Extract the [X, Y] coordinate from the center of the cell holding the provided text.  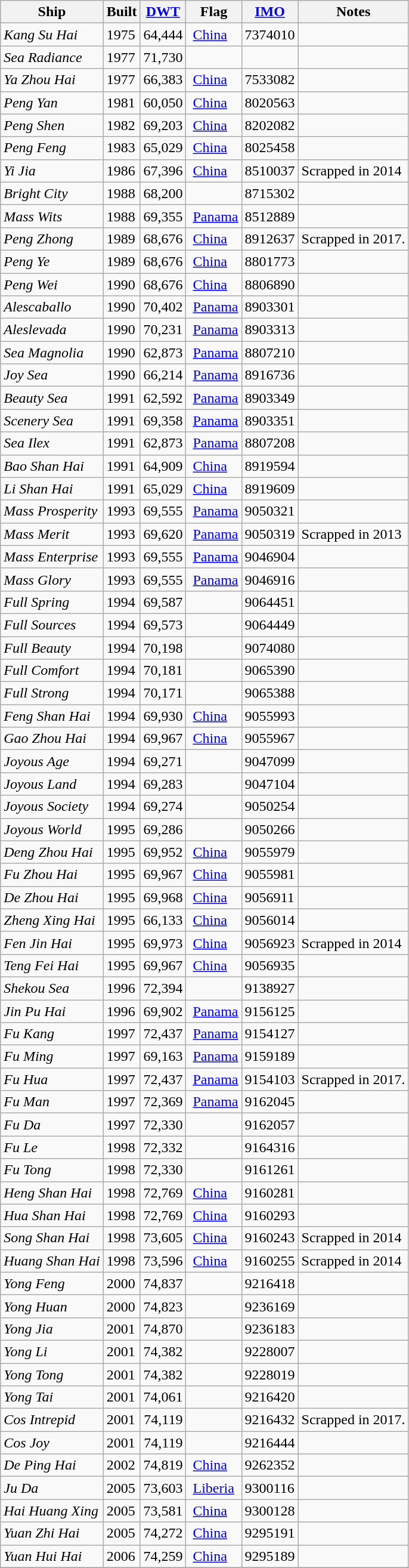
9159189 [269, 1057]
9228019 [269, 1374]
Kang Su Hai [52, 35]
7374010 [269, 35]
Zheng Xing Hai [52, 920]
De Zhou Hai [52, 897]
DWT [163, 12]
Aleslevada [52, 330]
74,823 [163, 1306]
69,573 [163, 625]
9055993 [269, 716]
Sea Ilex [52, 443]
9160293 [269, 1215]
1982 [122, 125]
Sea Magnolia [52, 353]
9160243 [269, 1238]
8903349 [269, 398]
66,383 [163, 80]
Yong Tong [52, 1374]
73,603 [163, 1488]
9074080 [269, 647]
Mass Wits [52, 216]
9046904 [269, 557]
Liberia [213, 1488]
69,283 [163, 784]
Sea Radiance [52, 57]
Fu Man [52, 1102]
1983 [122, 148]
9228007 [269, 1351]
69,973 [163, 943]
69,203 [163, 125]
Peng Yan [52, 103]
66,133 [163, 920]
Peng Shen [52, 125]
8912637 [269, 239]
Ship [52, 12]
72,394 [163, 988]
69,968 [163, 897]
1986 [122, 171]
9050266 [269, 829]
9161261 [269, 1170]
69,587 [163, 602]
IMO [269, 12]
Fu Le [52, 1147]
70,402 [163, 307]
Scenery Sea [52, 421]
74,259 [163, 1556]
Joyous Land [52, 784]
Fu Kang [52, 1034]
9262352 [269, 1465]
9300128 [269, 1511]
Gao Zhou Hai [52, 739]
Yong Jia [52, 1329]
Fu Hua [52, 1079]
66,214 [163, 375]
9164316 [269, 1147]
Peng Wei [52, 285]
69,902 [163, 1011]
72,332 [163, 1147]
9055967 [269, 739]
9056911 [269, 897]
69,930 [163, 716]
8202082 [269, 125]
74,870 [163, 1329]
Ya Zhou Hai [52, 80]
69,163 [163, 1057]
Huang Shan Hai [52, 1261]
9138927 [269, 988]
9236169 [269, 1306]
Mass Enterprise [52, 557]
9065388 [269, 693]
8510037 [269, 171]
Fu Zhou Hai [52, 875]
73,596 [163, 1261]
69,952 [163, 852]
69,286 [163, 829]
Yuan Zhi Hai [52, 1533]
73,605 [163, 1238]
9064451 [269, 602]
9046916 [269, 579]
Joy Sea [52, 375]
9295191 [269, 1533]
Yong Feng [52, 1283]
8801773 [269, 261]
9216418 [269, 1283]
Yong Li [52, 1351]
Ju Da [52, 1488]
Hai Huang Xing [52, 1511]
Feng Shan Hai [52, 716]
9154103 [269, 1079]
1981 [122, 103]
74,272 [163, 1533]
Yuan Hui Hai [52, 1556]
9216420 [269, 1397]
70,198 [163, 647]
8025458 [269, 148]
70,171 [163, 693]
70,181 [163, 671]
73,581 [163, 1511]
Peng Zhong [52, 239]
Joyous Age [52, 761]
9236183 [269, 1329]
Joyous World [52, 829]
Built [122, 12]
Full Strong [52, 693]
74,061 [163, 1397]
9055981 [269, 875]
60,050 [163, 103]
9056935 [269, 965]
8020563 [269, 103]
De Ping Hai [52, 1465]
8806890 [269, 285]
Fu Tong [52, 1170]
74,819 [163, 1465]
Fu Da [52, 1125]
9047104 [269, 784]
Fen Jin Hai [52, 943]
8807208 [269, 443]
9162057 [269, 1125]
9050321 [269, 511]
1975 [122, 35]
2002 [122, 1465]
64,909 [163, 466]
2006 [122, 1556]
Mass Merit [52, 534]
Mass Glory [52, 579]
Joyous Society [52, 807]
Full Spring [52, 602]
Beauty Sea [52, 398]
Full Comfort [52, 671]
Yi Jia [52, 171]
8919609 [269, 489]
8807210 [269, 353]
70,231 [163, 330]
69,271 [163, 761]
9160255 [269, 1261]
7533082 [269, 80]
9156125 [269, 1011]
62,592 [163, 398]
9162045 [269, 1102]
8903313 [269, 330]
68,200 [163, 193]
Full Sources [52, 625]
Notes [353, 12]
Shekou Sea [52, 988]
67,396 [163, 171]
Cos Intrepid [52, 1420]
9216432 [269, 1420]
Song Shan Hai [52, 1238]
64,444 [163, 35]
9300116 [269, 1488]
Bao Shan Hai [52, 466]
8903301 [269, 307]
69,274 [163, 807]
9055979 [269, 852]
9154127 [269, 1034]
8903351 [269, 421]
Full Beauty [52, 647]
Yong Huan [52, 1306]
Heng Shan Hai [52, 1193]
Peng Ye [52, 261]
9065390 [269, 671]
Peng Feng [52, 148]
9216444 [269, 1443]
Scrapped in 2013 [353, 534]
Alescaballo [52, 307]
9064449 [269, 625]
69,355 [163, 216]
Cos Joy [52, 1443]
8919594 [269, 466]
Mass Prosperity [52, 511]
8715302 [269, 193]
9056014 [269, 920]
72,369 [163, 1102]
9050254 [269, 807]
8916736 [269, 375]
Flag [213, 12]
Yong Tai [52, 1397]
69,620 [163, 534]
Fu Ming [52, 1057]
74,837 [163, 1283]
69,358 [163, 421]
9047099 [269, 761]
Teng Fei Hai [52, 965]
Bright City [52, 193]
9050319 [269, 534]
9056923 [269, 943]
Deng Zhou Hai [52, 852]
71,730 [163, 57]
Li Shan Hai [52, 489]
9160281 [269, 1193]
9295189 [269, 1556]
Jin Pu Hai [52, 1011]
8512889 [269, 216]
Hua Shan Hai [52, 1215]
